Find where the given text appears and provide that cell's center as (X, Y) coordinate. 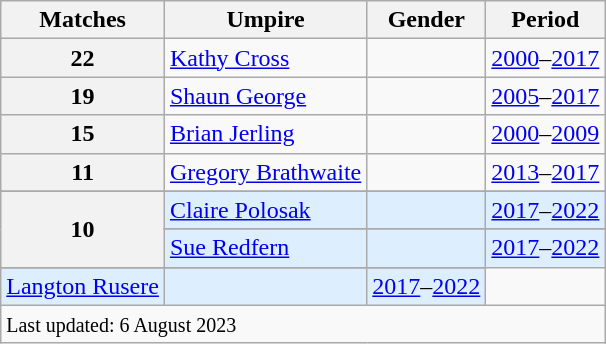
Gregory Brathwaite (265, 172)
2000–2017 (546, 58)
Matches (83, 20)
Umpire (265, 20)
22 (83, 58)
Kathy Cross (265, 58)
Sue Redfern (265, 248)
2013–2017 (546, 172)
Langton Rusere (83, 286)
10 (83, 229)
2005–2017 (546, 96)
11 (83, 172)
Brian Jerling (265, 134)
Period (546, 20)
Claire Polosak (265, 210)
15 (83, 134)
Gender (426, 20)
2000–2009 (546, 134)
Last updated: 6 August 2023 (303, 324)
19 (83, 96)
Shaun George (265, 96)
